Capture the cell that displays the provided text and extract its [x, y] central coordinate. 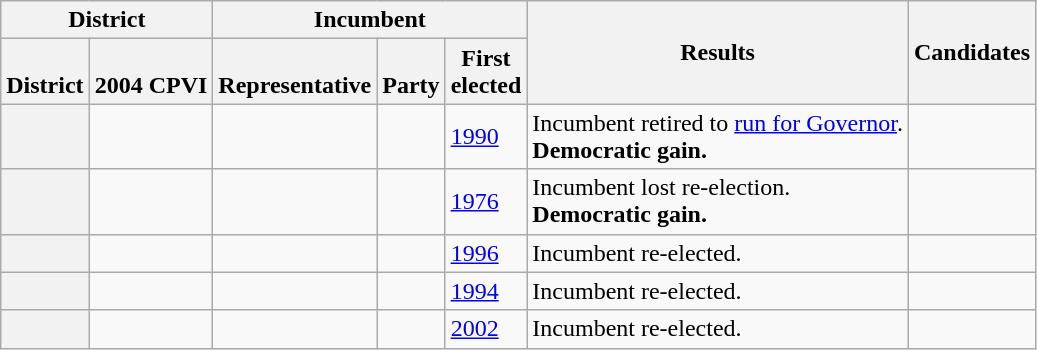
Representative [295, 72]
Firstelected [486, 72]
Incumbent retired to run for Governor.Democratic gain. [718, 136]
1990 [486, 136]
1994 [486, 291]
2004 CPVI [151, 72]
Results [718, 52]
Party [411, 72]
Incumbent lost re-election.Democratic gain. [718, 202]
1996 [486, 253]
2002 [486, 329]
Incumbent [370, 20]
Candidates [972, 52]
1976 [486, 202]
